For the text-containing cell, return its midpoint in [X, Y] coordinate format. 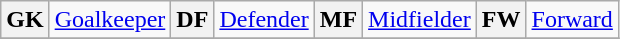
MF [338, 20]
GK [25, 20]
DF [192, 20]
FW [501, 20]
Midfielder [420, 20]
Defender [264, 20]
Goalkeeper [110, 20]
Forward [572, 20]
